Search for the cell housing the specified text and yield its (X, Y) center coordinate. 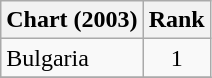
Rank (176, 20)
Chart (2003) (72, 20)
1 (176, 58)
Bulgaria (72, 58)
